Determine the [x, y] coordinate at the center of the cell enclosing the given text.  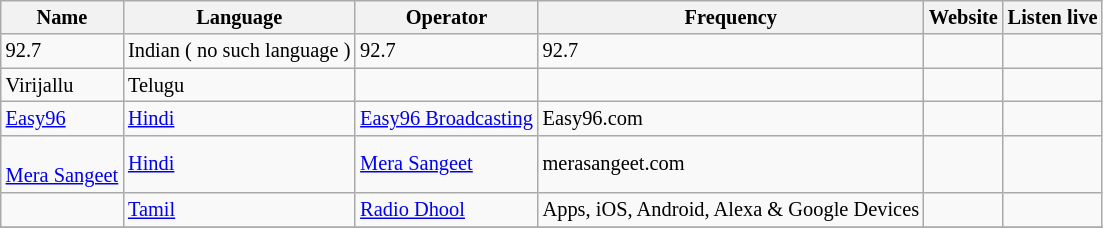
Easy96 Broadcasting [446, 118]
Name [62, 17]
Operator [446, 17]
Tamil [239, 210]
Website [964, 17]
Easy96 [62, 118]
Indian ( no such language ) [239, 51]
Radio Dhool [446, 210]
Listen live [1053, 17]
Virijallu [62, 85]
Apps, iOS, Android, Alexa & Google Devices [731, 210]
Frequency [731, 17]
Easy96.com [731, 118]
Language [239, 17]
Telugu [239, 85]
merasangeet.com [731, 164]
